From the cell containing the given text, extract its center point as (x, y) coordinate. 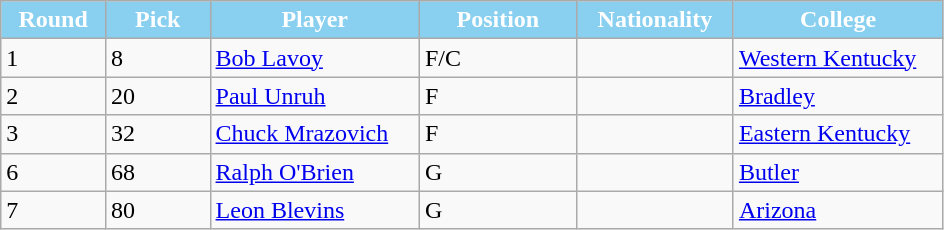
80 (158, 210)
Ralph O'Brien (314, 172)
Chuck Mrazovich (314, 134)
Position (498, 20)
Paul Unruh (314, 96)
20 (158, 96)
Player (314, 20)
Eastern Kentucky (838, 134)
Bradley (838, 96)
Butler (838, 172)
2 (54, 96)
Bob Lavoy (314, 58)
7 (54, 210)
Leon Blevins (314, 210)
Western Kentucky (838, 58)
Nationality (654, 20)
College (838, 20)
Round (54, 20)
Pick (158, 20)
1 (54, 58)
6 (54, 172)
8 (158, 58)
3 (54, 134)
F/C (498, 58)
Arizona (838, 210)
68 (158, 172)
32 (158, 134)
